For the text-containing cell, return its midpoint in (x, y) coordinate format. 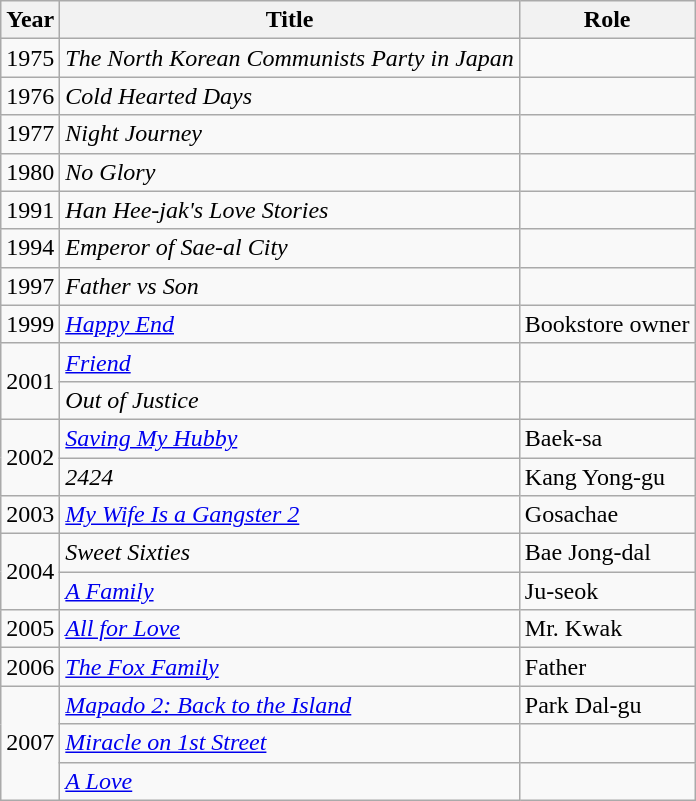
1999 (30, 324)
Ju-seok (607, 591)
No Glory (290, 172)
Gosachae (607, 515)
Emperor of Sae-al City (290, 248)
2002 (30, 457)
Bae Jong-dal (607, 553)
Night Journey (290, 134)
2005 (30, 629)
Mapado 2: Back to the Island (290, 705)
Happy End (290, 324)
Mr. Kwak (607, 629)
Sweet Sixties (290, 553)
1980 (30, 172)
All for Love (290, 629)
Cold Hearted Days (290, 96)
1975 (30, 58)
Title (290, 20)
2424 (290, 477)
2004 (30, 572)
Kang Yong-gu (607, 477)
1991 (30, 210)
Out of Justice (290, 400)
Han Hee-jak's Love Stories (290, 210)
2006 (30, 667)
Saving My Hubby (290, 438)
Father (607, 667)
2003 (30, 515)
Miracle on 1st Street (290, 743)
Year (30, 20)
Baek-sa (607, 438)
My Wife Is a Gangster 2 (290, 515)
2007 (30, 743)
2001 (30, 381)
Park Dal-gu (607, 705)
1976 (30, 96)
1997 (30, 286)
Bookstore owner (607, 324)
1977 (30, 134)
Father vs Son (290, 286)
Role (607, 20)
The North Korean Communists Party in Japan (290, 58)
A Love (290, 781)
The Fox Family (290, 667)
A Family (290, 591)
1994 (30, 248)
Friend (290, 362)
